Extract the (x, y) coordinate from the center of the cell holding the provided text.  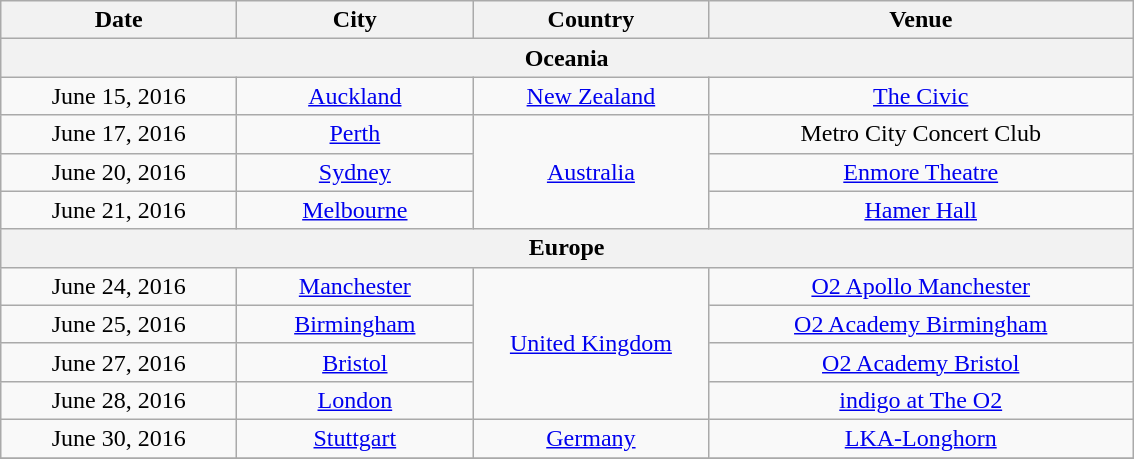
LKA-Longhorn (921, 438)
Germany (591, 438)
Auckland (355, 96)
June 17, 2016 (119, 134)
June 25, 2016 (119, 324)
Melbourne (355, 210)
Oceania (567, 58)
Bristol (355, 362)
June 30, 2016 (119, 438)
June 24, 2016 (119, 286)
Country (591, 20)
New Zealand (591, 96)
June 21, 2016 (119, 210)
June 28, 2016 (119, 400)
Stuttgart (355, 438)
Enmore Theatre (921, 172)
Date (119, 20)
Perth (355, 134)
London (355, 400)
United Kingdom (591, 343)
indigo at The O2 (921, 400)
O2 Academy Birmingham (921, 324)
Birmingham (355, 324)
The Civic (921, 96)
O2 Apollo Manchester (921, 286)
Europe (567, 248)
Sydney (355, 172)
June 27, 2016 (119, 362)
City (355, 20)
Venue (921, 20)
Manchester (355, 286)
Metro City Concert Club (921, 134)
Hamer Hall (921, 210)
June 15, 2016 (119, 96)
O2 Academy Bristol (921, 362)
June 20, 2016 (119, 172)
Australia (591, 172)
